Find where the given text appears and provide that cell's center as (x, y) coordinate. 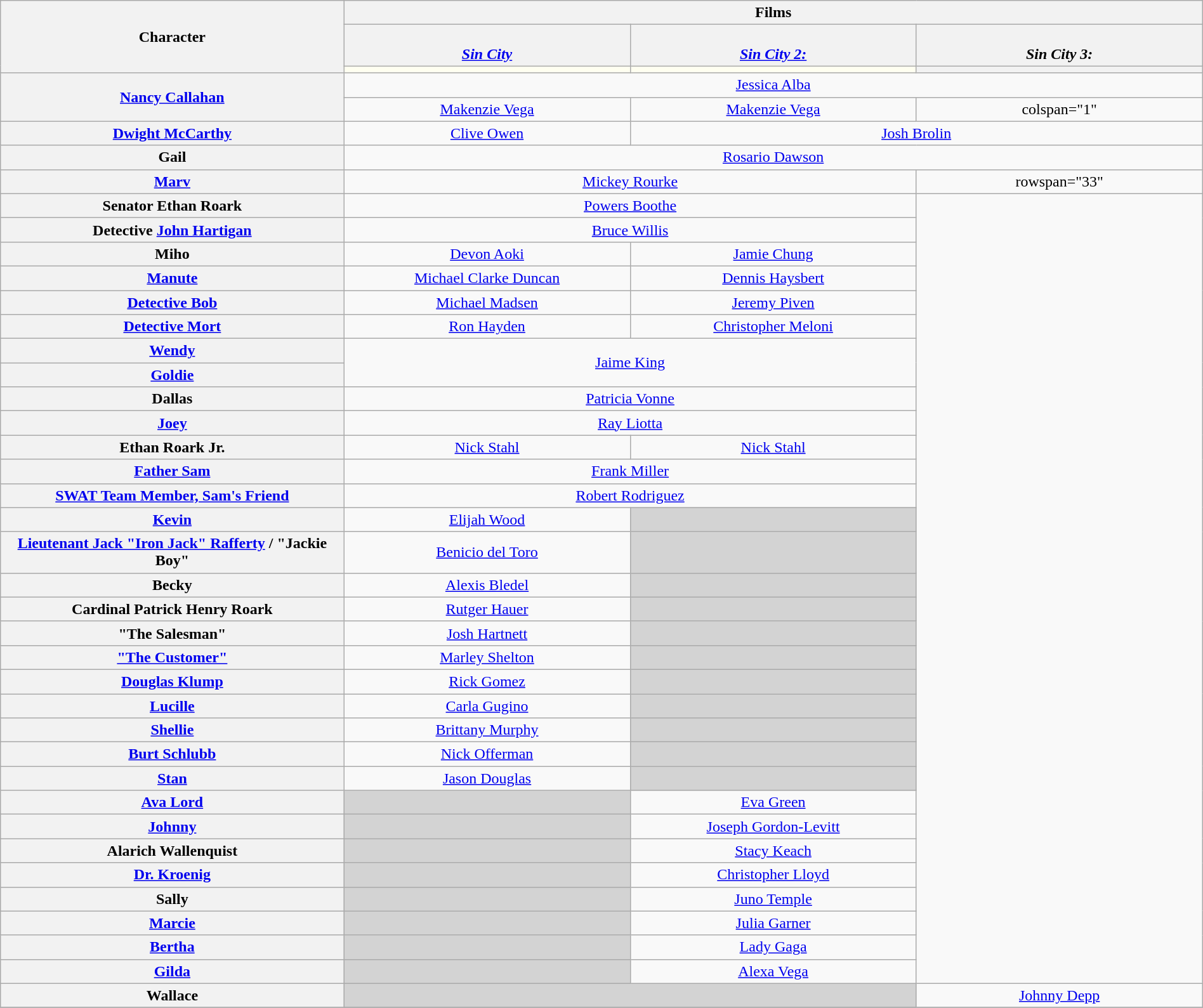
Elijah Wood (487, 520)
Powers Boothe (630, 206)
Detective John Hartigan (173, 230)
Shellie (173, 730)
Miho (173, 254)
Patricia Vonne (630, 399)
Ron Hayden (487, 327)
Dennis Haysbert (773, 278)
Bertha (173, 947)
Sally (173, 899)
colspan="1" (1060, 109)
Nancy Callahan (173, 97)
Devon Aoki (487, 254)
Josh Hartnett (487, 633)
"The Salesman" (173, 633)
Alexa Vega (773, 971)
Sin City 3: (1060, 46)
Benicio del Toro (487, 552)
Rosario Dawson (773, 157)
Marv (173, 181)
Dwight McCarthy (173, 133)
Jason Douglas (487, 778)
Nick Offerman (487, 754)
Gilda (173, 971)
Johnny (173, 827)
Joey (173, 423)
Sin City 2: (773, 46)
Clive Owen (487, 133)
Stan (173, 778)
Marley Shelton (487, 657)
Joseph Gordon-Levitt (773, 827)
Mickey Rourke (630, 181)
Dr. Kroenig (173, 875)
Rutger Hauer (487, 609)
Eva Green (773, 802)
Detective Mort (173, 327)
Johnny Depp (1060, 995)
Juno Temple (773, 899)
Alarich Wallenquist (173, 851)
Becky (173, 585)
Jamie Chung (773, 254)
Detective Bob (173, 303)
SWAT Team Member, Sam's Friend (173, 495)
Brittany Murphy (487, 730)
Jeremy Piven (773, 303)
Marcie (173, 923)
Julia Garner (773, 923)
Character (173, 37)
Sin City (487, 46)
Films (773, 13)
Burt Schlubb (173, 754)
Dallas (173, 399)
Ray Liotta (630, 423)
Michael Clarke Duncan (487, 278)
Jaime King (630, 363)
Christopher Lloyd (773, 875)
Cardinal Patrick Henry Roark (173, 609)
Frank Miller (630, 471)
Goldie (173, 375)
Carla Gugino (487, 706)
Manute (173, 278)
Stacy Keach (773, 851)
Lucille (173, 706)
Kevin (173, 520)
Robert Rodriguez (630, 495)
Douglas Klump (173, 681)
Michael Madsen (487, 303)
Josh Brolin (916, 133)
Father Sam (173, 471)
Wallace (173, 995)
Bruce Willis (630, 230)
Senator Ethan Roark (173, 206)
rowspan="33" (1060, 181)
Wendy (173, 351)
Rick Gomez (487, 681)
Ava Lord (173, 802)
"The Customer" (173, 657)
Lady Gaga (773, 947)
Gail (173, 157)
Christopher Meloni (773, 327)
Ethan Roark Jr. (173, 447)
Alexis Bledel (487, 585)
Lieutenant Jack "Iron Jack" Rafferty / "Jackie Boy" (173, 552)
Jessica Alba (773, 85)
